Output the [x, y] coordinate of the center of the cell containing the given text.  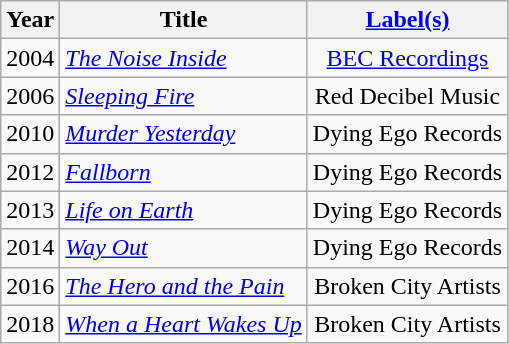
When a Heart Wakes Up [184, 324]
2006 [30, 96]
The Noise Inside [184, 58]
2012 [30, 172]
Murder Yesterday [184, 134]
Title [184, 20]
2014 [30, 248]
2018 [30, 324]
The Hero and the Pain [184, 286]
BEC Recordings [407, 58]
Sleeping Fire [184, 96]
Red Decibel Music [407, 96]
2004 [30, 58]
Way Out [184, 248]
2016 [30, 286]
2013 [30, 210]
2010 [30, 134]
Life on Earth [184, 210]
Fallborn [184, 172]
Label(s) [407, 20]
Year [30, 20]
